Provide the (X, Y) coordinate of the cell's center where the given text is located.  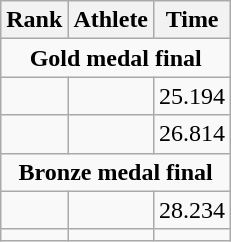
Athlete (111, 20)
Rank (34, 20)
25.194 (192, 96)
Bronze medal final (116, 172)
28.234 (192, 210)
Gold medal final (116, 58)
26.814 (192, 134)
Time (192, 20)
